Determine the (X, Y) coordinate at the center of the cell enclosing the given text.  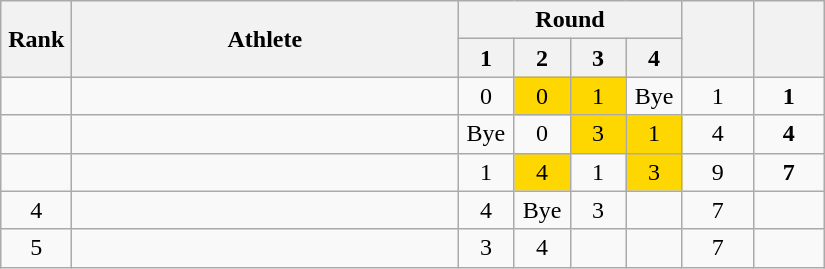
5 (36, 248)
Athlete (265, 39)
Rank (36, 39)
2 (542, 58)
Round (570, 20)
9 (718, 172)
